Capture the cell that displays the provided text and extract its [x, y] central coordinate. 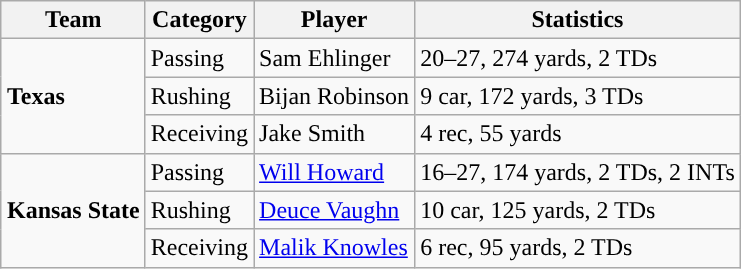
Player [334, 20]
Category [199, 20]
4 rec, 55 yards [578, 134]
Kansas State [73, 210]
20–27, 274 yards, 2 TDs [578, 58]
6 rec, 95 yards, 2 TDs [578, 248]
Will Howard [334, 172]
Texas [73, 96]
Deuce Vaughn [334, 210]
9 car, 172 yards, 3 TDs [578, 96]
Sam Ehlinger [334, 58]
Jake Smith [334, 134]
Team [73, 20]
Statistics [578, 20]
Malik Knowles [334, 248]
16–27, 174 yards, 2 TDs, 2 INTs [578, 172]
10 car, 125 yards, 2 TDs [578, 210]
Bijan Robinson [334, 96]
